Scan for the cell matching the given text and deliver its (X, Y) coordinate at center. 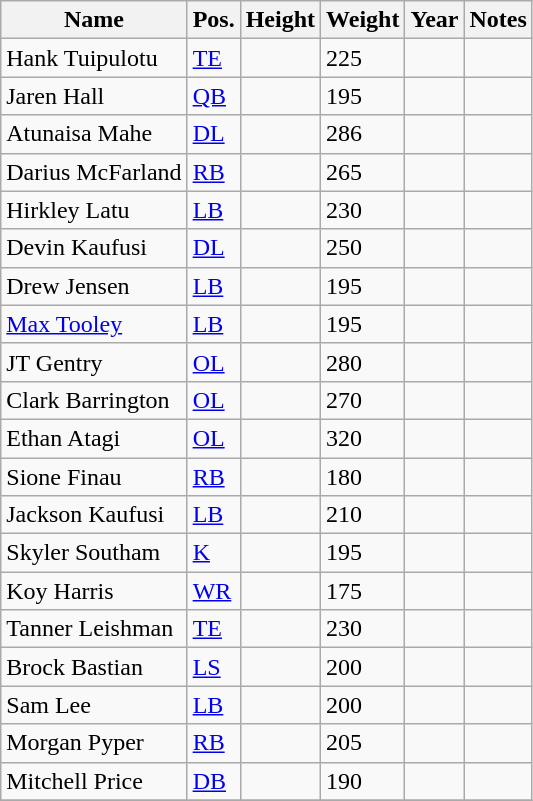
Atunaisa Mahe (94, 134)
Skyler Southam (94, 553)
Sione Finau (94, 477)
QB (214, 96)
Clark Barrington (94, 400)
WR (214, 591)
Tanner Leishman (94, 629)
Jackson Kaufusi (94, 515)
Ethan Atagi (94, 438)
Notes (498, 20)
Name (94, 20)
Morgan Pyper (94, 743)
Weight (363, 20)
DB (214, 781)
Drew Jensen (94, 286)
225 (363, 58)
K (214, 553)
Mitchell Price (94, 781)
Year (434, 20)
Pos. (214, 20)
Sam Lee (94, 705)
LS (214, 667)
250 (363, 248)
Darius McFarland (94, 172)
280 (363, 362)
210 (363, 515)
Max Tooley (94, 324)
320 (363, 438)
270 (363, 400)
Hank Tuipulotu (94, 58)
180 (363, 477)
Devin Kaufusi (94, 248)
286 (363, 134)
205 (363, 743)
Height (280, 20)
265 (363, 172)
175 (363, 591)
Koy Harris (94, 591)
Hirkley Latu (94, 210)
JT Gentry (94, 362)
Brock Bastian (94, 667)
190 (363, 781)
Jaren Hall (94, 96)
